Scan for the cell matching the given text and deliver its (x, y) coordinate at center. 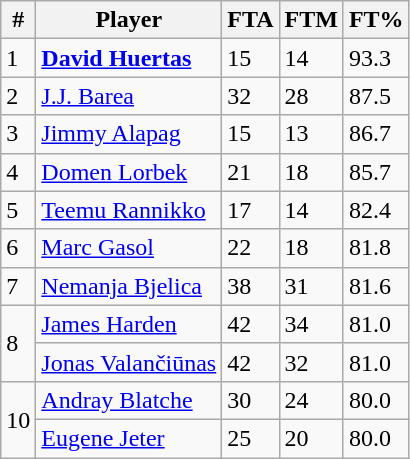
David Huertas (129, 58)
85.7 (376, 172)
Player (129, 20)
81.6 (376, 286)
10 (18, 419)
1 (18, 58)
Jimmy Alapag (129, 134)
2 (18, 96)
# (18, 20)
Marc Gasol (129, 248)
31 (311, 286)
82.4 (376, 210)
3 (18, 134)
21 (250, 172)
20 (311, 438)
25 (250, 438)
Andray Blatche (129, 400)
24 (311, 400)
Teemu Rannikko (129, 210)
81.8 (376, 248)
93.3 (376, 58)
28 (311, 96)
13 (311, 134)
Eugene Jeter (129, 438)
8 (18, 343)
5 (18, 210)
4 (18, 172)
38 (250, 286)
FTA (250, 20)
James Harden (129, 324)
30 (250, 400)
Nemanja Bjelica (129, 286)
6 (18, 248)
17 (250, 210)
7 (18, 286)
87.5 (376, 96)
Jonas Valančiūnas (129, 362)
J.J. Barea (129, 96)
22 (250, 248)
FT% (376, 20)
Domen Lorbek (129, 172)
FTM (311, 20)
34 (311, 324)
86.7 (376, 134)
